Return the (X, Y) coordinate for the center point of the cell that contains the specified text.  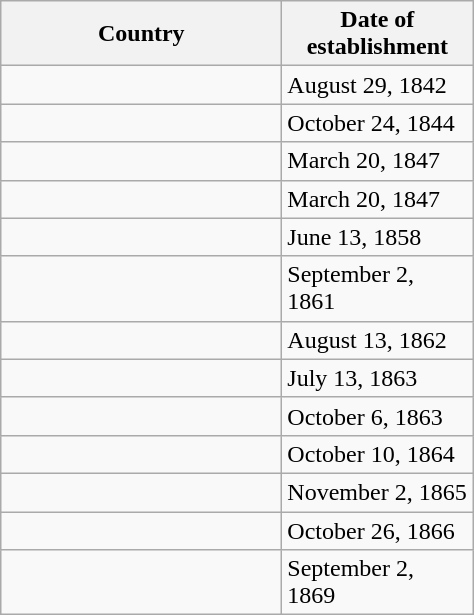
October 6, 1863 (378, 416)
October 26, 1866 (378, 531)
August 13, 1862 (378, 340)
July 13, 1863 (378, 378)
October 24, 1844 (378, 123)
August 29, 1842 (378, 85)
Date of establishment (378, 34)
October 10, 1864 (378, 454)
November 2, 1865 (378, 492)
September 2, 1869 (378, 582)
June 13, 1858 (378, 237)
Country (142, 34)
September 2, 1861 (378, 288)
